Output the (x, y) coordinate of the center of the cell containing the given text.  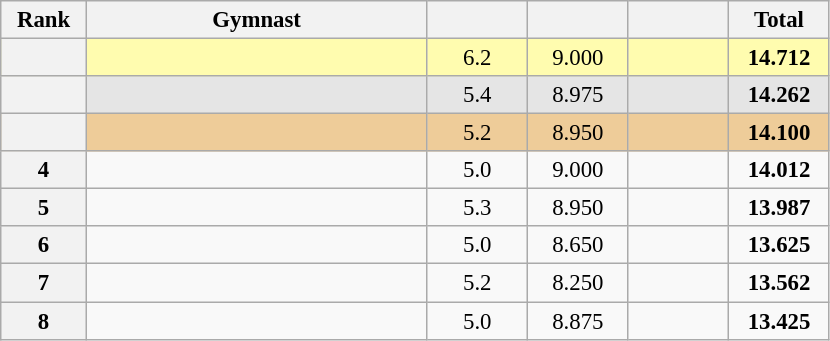
13.625 (780, 245)
5 (44, 208)
13.425 (780, 321)
14.100 (780, 133)
7 (44, 283)
8.875 (578, 321)
5.3 (478, 208)
Gymnast (256, 20)
6.2 (478, 58)
Rank (44, 20)
Total (780, 20)
6 (44, 245)
13.987 (780, 208)
4 (44, 170)
8.975 (578, 95)
14.262 (780, 95)
13.562 (780, 283)
14.712 (780, 58)
8.250 (578, 283)
5.4 (478, 95)
8 (44, 321)
8.650 (578, 245)
14.012 (780, 170)
